For the text-containing cell, return its midpoint in (X, Y) coordinate format. 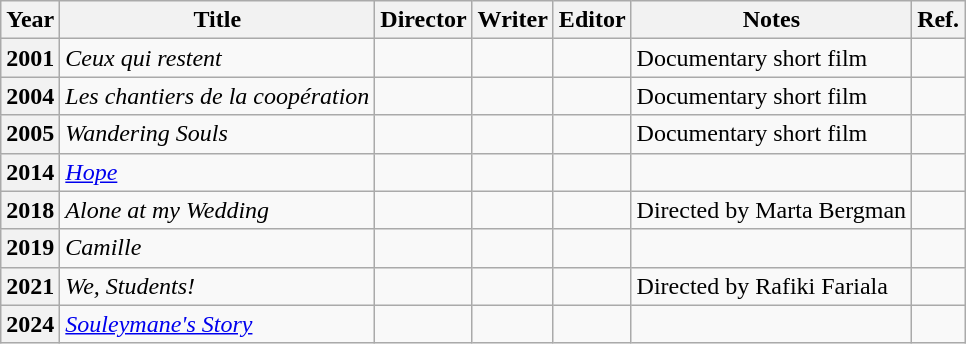
2014 (30, 172)
2024 (30, 324)
Ref. (938, 20)
Directed by Rafiki Fariala (772, 286)
Ceux qui restent (218, 58)
2021 (30, 286)
Directed by Marta Bergman (772, 210)
Title (218, 20)
Alone at my Wedding (218, 210)
Writer (512, 20)
2001 (30, 58)
Camille (218, 248)
Souleymane's Story (218, 324)
2019 (30, 248)
Year (30, 20)
Director (424, 20)
2005 (30, 134)
Notes (772, 20)
2018 (30, 210)
Hope (218, 172)
Wandering Souls (218, 134)
2004 (30, 96)
We, Students! (218, 286)
Les chantiers de la coopération (218, 96)
Editor (592, 20)
